Pinpoint the cell where the given text exists, returning its (X, Y) midpoint coordinate. 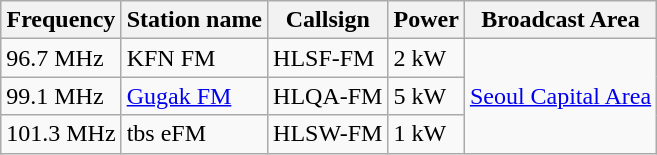
1 kW (426, 134)
Station name (194, 20)
5 kW (426, 96)
96.7 MHz (61, 58)
99.1 MHz (61, 96)
tbs eFM (194, 134)
Callsign (328, 20)
2 kW (426, 58)
HLQA-FM (328, 96)
Frequency (61, 20)
Power (426, 20)
KFN FM (194, 58)
101.3 MHz (61, 134)
HLSW-FM (328, 134)
Gugak FM (194, 96)
HLSF-FM (328, 58)
Broadcast Area (560, 20)
Seoul Capital Area (560, 96)
